Locate the cell with the specified text and output its (x, y) center coordinate. 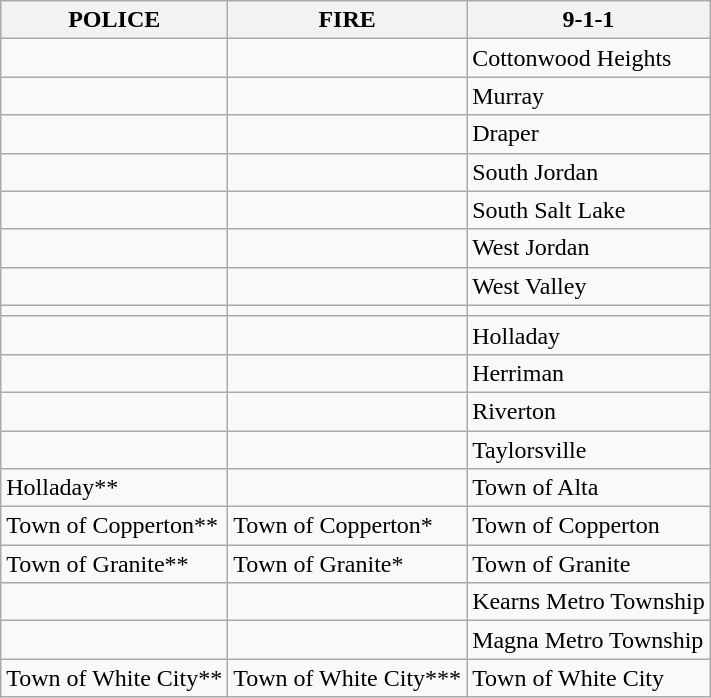
Town of Copperton* (348, 526)
FIRE (348, 20)
Kearns Metro Township (589, 602)
Cottonwood Heights (589, 58)
South Jordan (589, 172)
Town of White City (589, 678)
Draper (589, 134)
Town of Granite (589, 564)
Town of White City** (114, 678)
Town of Copperton (589, 526)
Herriman (589, 373)
South Salt Lake (589, 210)
Holladay (589, 335)
West Jordan (589, 248)
Town of Granite** (114, 564)
West Valley (589, 286)
Town of White City*** (348, 678)
POLICE (114, 20)
Magna Metro Township (589, 640)
Taylorsville (589, 449)
Holladay** (114, 488)
Riverton (589, 411)
Town of Copperton** (114, 526)
Town of Alta (589, 488)
9-1-1 (589, 20)
Murray (589, 96)
Town of Granite* (348, 564)
